Output the [x, y] coordinate of the center of the cell containing the given text.  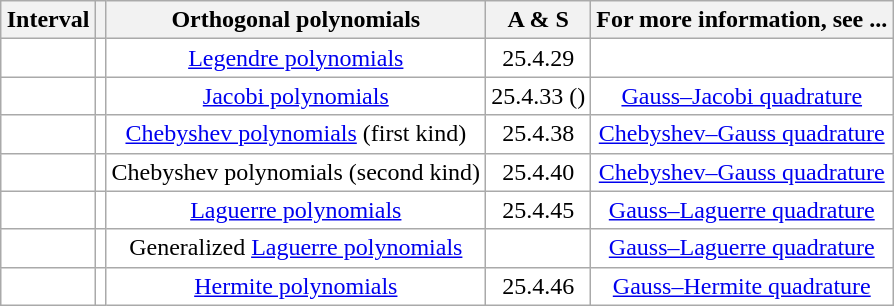
Hermite polynomials [296, 286]
25.4.45 [538, 210]
Laguerre polynomials [296, 210]
Chebyshev polynomials (first kind) [296, 134]
Legendre polynomials [296, 58]
25.4.38 [538, 134]
A & S [538, 20]
For more information, see ... [742, 20]
Gauss–Jacobi quadrature [742, 96]
Chebyshev polynomials (second kind) [296, 172]
25.4.40 [538, 172]
Gauss–Hermite quadrature [742, 286]
Jacobi polynomials [296, 96]
25.4.29 [538, 58]
Interval [48, 20]
Orthogonal polynomials [296, 20]
25.4.46 [538, 286]
Generalized Laguerre polynomials [296, 248]
25.4.33 () [538, 96]
